From the cell containing the given text, extract its center point as [x, y] coordinate. 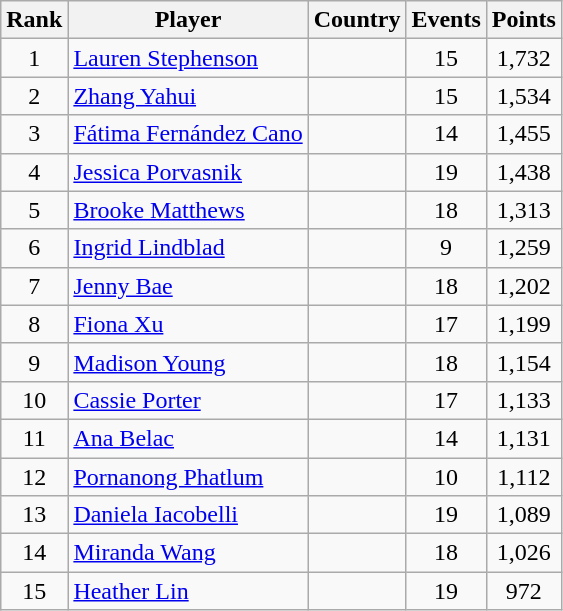
Jenny Bae [188, 286]
3 [34, 134]
13 [34, 515]
Daniela Iacobelli [188, 515]
Points [524, 20]
Fiona Xu [188, 324]
Jessica Porvasnik [188, 172]
1,154 [524, 362]
1,313 [524, 210]
1,089 [524, 515]
Ana Belac [188, 438]
1,131 [524, 438]
Cassie Porter [188, 400]
1,259 [524, 248]
Miranda Wang [188, 553]
Pornanong Phatlum [188, 477]
1 [34, 58]
Fátima Fernández Cano [188, 134]
Country [357, 20]
Ingrid Lindblad [188, 248]
12 [34, 477]
7 [34, 286]
972 [524, 591]
Zhang Yahui [188, 96]
Lauren Stephenson [188, 58]
1,438 [524, 172]
1,455 [524, 134]
Events [446, 20]
2 [34, 96]
1,732 [524, 58]
Player [188, 20]
1,534 [524, 96]
Rank [34, 20]
1,202 [524, 286]
1,112 [524, 477]
8 [34, 324]
5 [34, 210]
4 [34, 172]
11 [34, 438]
Heather Lin [188, 591]
1,133 [524, 400]
Brooke Matthews [188, 210]
6 [34, 248]
1,026 [524, 553]
Madison Young [188, 362]
1,199 [524, 324]
